Pinpoint the cell where the given text exists, returning its (X, Y) midpoint coordinate. 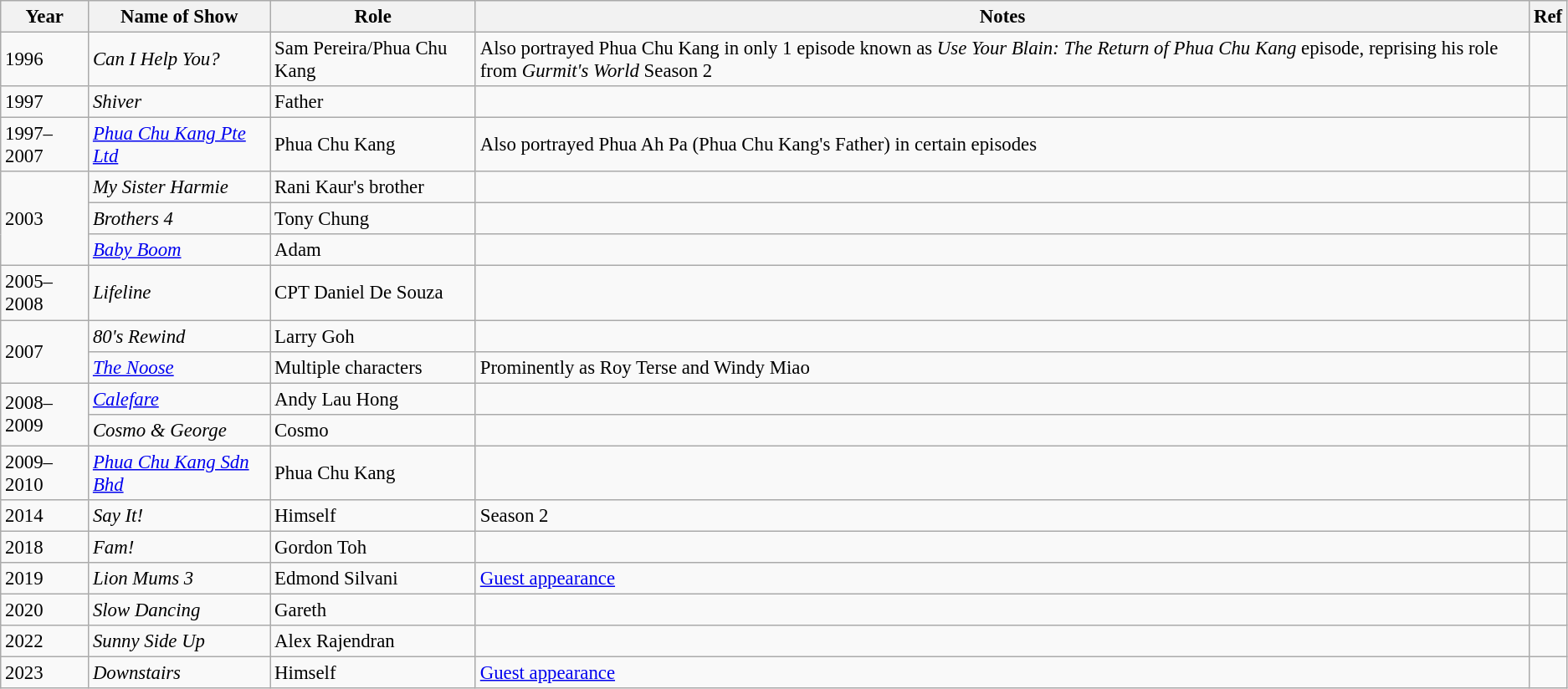
Alex Rajendran (373, 641)
Role (373, 17)
2008–2009 (45, 415)
Calefare (179, 399)
Shiver (179, 102)
2022 (45, 641)
Year (45, 17)
Cosmo (373, 430)
Also portrayed Phua Ah Pa (Phua Chu Kang's Father) in certain episodes (1002, 145)
2014 (45, 516)
Cosmo & George (179, 430)
Lifeline (179, 293)
Father (373, 102)
Prominently as Roy Terse and Windy Miao (1002, 367)
Edmond Silvani (373, 579)
Larry Goh (373, 336)
2007 (45, 351)
1997 (45, 102)
Say It! (179, 516)
Rani Kaur's brother (373, 187)
Slow Dancing (179, 610)
Phua Chu Kang Pte Ltd (179, 145)
Adam (373, 250)
CPT Daniel De Souza (373, 293)
Gareth (373, 610)
Notes (1002, 17)
2009–2010 (45, 473)
80's Rewind (179, 336)
Baby Boom (179, 250)
Andy Lau Hong (373, 399)
2005–2008 (45, 293)
2019 (45, 579)
Can I Help You? (179, 60)
Multiple characters (373, 367)
Name of Show (179, 17)
2018 (45, 547)
2003 (45, 219)
Brothers 4 (179, 219)
Sunny Side Up (179, 641)
My Sister Harmie (179, 187)
1996 (45, 60)
2020 (45, 610)
Lion Mums 3 (179, 579)
Tony Chung (373, 219)
Phua Chu Kang Sdn Bhd (179, 473)
1997–2007 (45, 145)
The Noose (179, 367)
Sam Pereira/Phua Chu Kang (373, 60)
Ref (1548, 17)
Gordon Toh (373, 547)
2023 (45, 673)
Downstairs (179, 673)
Season 2 (1002, 516)
Fam! (179, 547)
